Provide the [X, Y] coordinate of the cell's center where the given text is located.  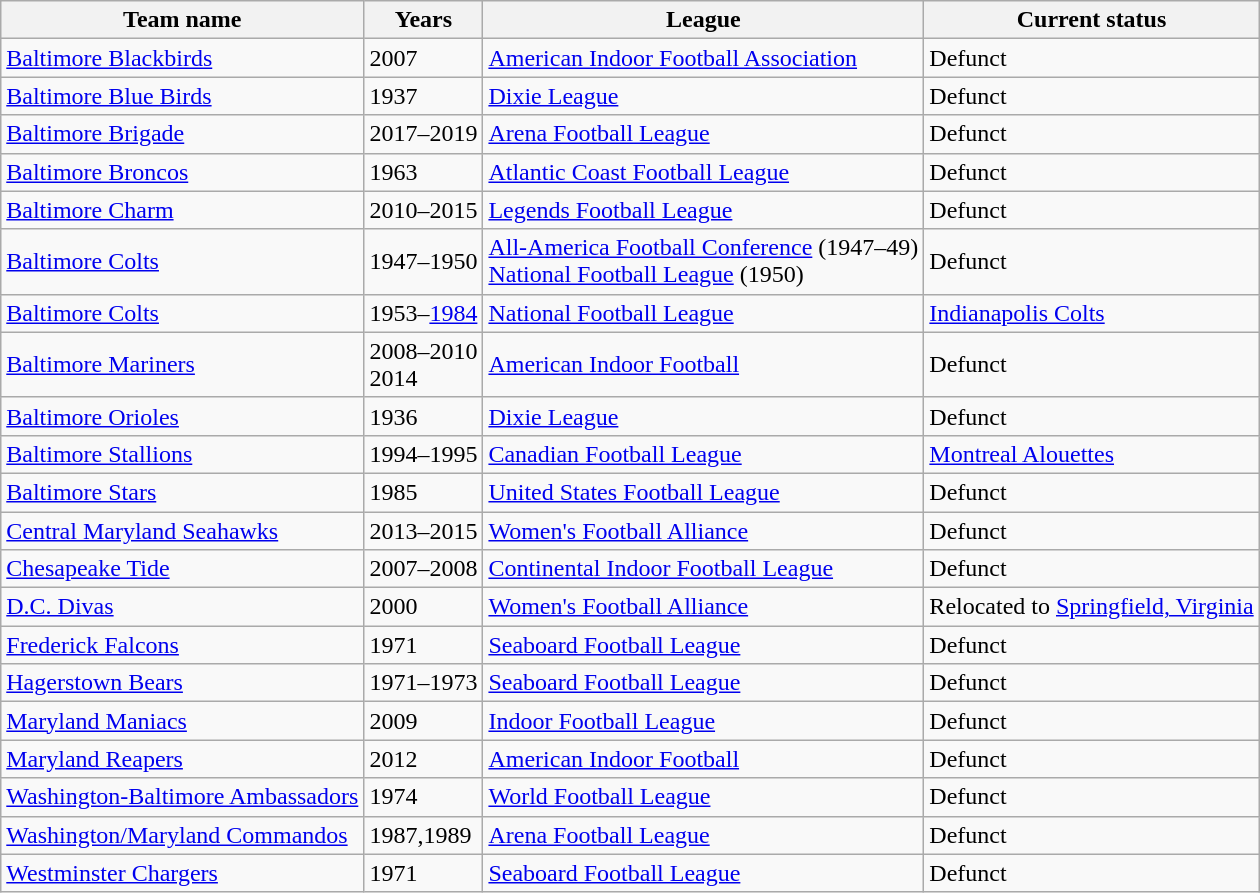
Montreal Alouettes [1092, 454]
Maryland Reapers [182, 759]
Baltimore Blue Birds [182, 96]
1971–1973 [424, 683]
World Football League [704, 797]
2017–2019 [424, 134]
League [704, 20]
All-America Football Conference (1947–49)National Football League (1950) [704, 262]
2007 [424, 58]
Indoor Football League [704, 721]
Washington-Baltimore Ambassadors [182, 797]
1963 [424, 172]
Baltimore Stallions [182, 454]
United States Football League [704, 492]
Legends Football League [704, 210]
1987,1989 [424, 835]
1994–1995 [424, 454]
1953–1984 [424, 313]
Continental Indoor Football League [704, 569]
Baltimore Broncos [182, 172]
American Indoor Football Association [704, 58]
2007–2008 [424, 569]
2010–2015 [424, 210]
National Football League [704, 313]
2013–2015 [424, 531]
2009 [424, 721]
Team name [182, 20]
Hagerstown Bears [182, 683]
2000 [424, 607]
Years [424, 20]
1947–1950 [424, 262]
Relocated to Springfield, Virginia [1092, 607]
Washington/Maryland Commandos [182, 835]
Westminster Chargers [182, 873]
1936 [424, 416]
Canadian Football League [704, 454]
Atlantic Coast Football League [704, 172]
Indianapolis Colts [1092, 313]
Central Maryland Seahawks [182, 531]
2012 [424, 759]
Maryland Maniacs [182, 721]
D.C. Divas [182, 607]
Baltimore Mariners [182, 364]
Frederick Falcons [182, 645]
Baltimore Charm [182, 210]
Chesapeake Tide [182, 569]
Baltimore Blackbirds [182, 58]
Baltimore Brigade [182, 134]
Baltimore Orioles [182, 416]
1937 [424, 96]
Baltimore Stars [182, 492]
2008–20102014 [424, 364]
Current status [1092, 20]
1985 [424, 492]
1974 [424, 797]
